Search for the cell housing the specified text and yield its (X, Y) center coordinate. 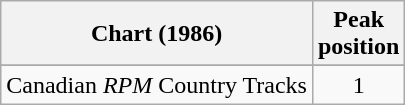
1 (358, 85)
Canadian RPM Country Tracks (157, 85)
Chart (1986) (157, 34)
Peakposition (358, 34)
